Scan for the cell matching the given text and deliver its (X, Y) coordinate at center. 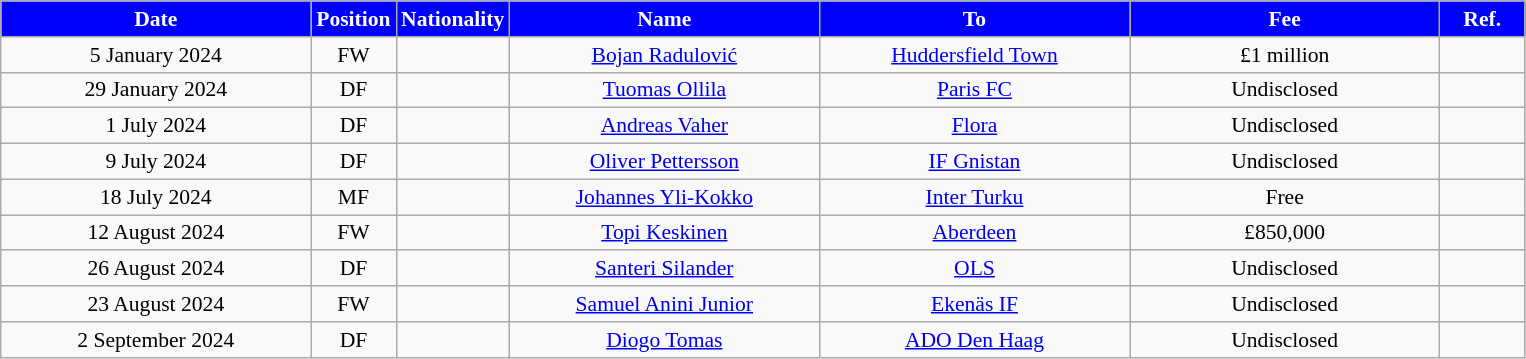
Flora (974, 126)
Inter Turku (974, 197)
12 August 2024 (156, 233)
29 January 2024 (156, 90)
Bojan Radulović (664, 55)
9 July 2024 (156, 162)
Paris FC (974, 90)
Huddersfield Town (974, 55)
Ekenäs IF (974, 304)
IF Gnistan (974, 162)
Diogo Tomas (664, 340)
Ref. (1482, 19)
ADO Den Haag (974, 340)
1 July 2024 (156, 126)
£850,000 (1285, 233)
Samuel Anini Junior (664, 304)
MF (354, 197)
OLS (974, 269)
Topi Keskinen (664, 233)
23 August 2024 (156, 304)
Johannes Yli-Kokko (664, 197)
5 January 2024 (156, 55)
18 July 2024 (156, 197)
2 September 2024 (156, 340)
Free (1285, 197)
£1 million (1285, 55)
Position (354, 19)
Name (664, 19)
Nationality (452, 19)
26 August 2024 (156, 269)
Aberdeen (974, 233)
Santeri Silander (664, 269)
To (974, 19)
Fee (1285, 19)
Date (156, 19)
Tuomas Ollila (664, 90)
Oliver Pettersson (664, 162)
Andreas Vaher (664, 126)
